Scan for the cell matching the given text and deliver its [X, Y] coordinate at center. 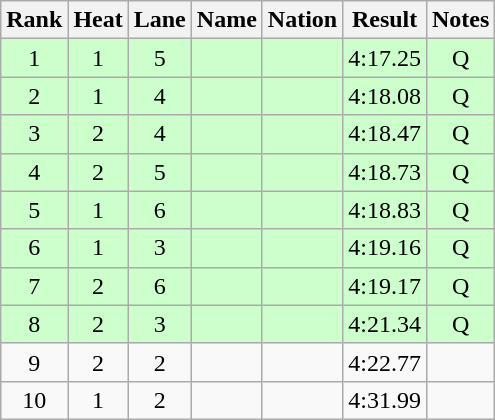
4:17.25 [385, 58]
Notes [460, 20]
Heat [98, 20]
Result [385, 20]
4:18.73 [385, 172]
7 [34, 286]
8 [34, 324]
4:22.77 [385, 362]
Nation [302, 20]
4:18.83 [385, 210]
4:19.16 [385, 248]
Name [226, 20]
10 [34, 400]
9 [34, 362]
4:21.34 [385, 324]
Rank [34, 20]
4:19.17 [385, 286]
4:18.47 [385, 134]
4:31.99 [385, 400]
4:18.08 [385, 96]
Lane [160, 20]
